Determine the (x, y) coordinate at the center of the cell enclosing the given text.  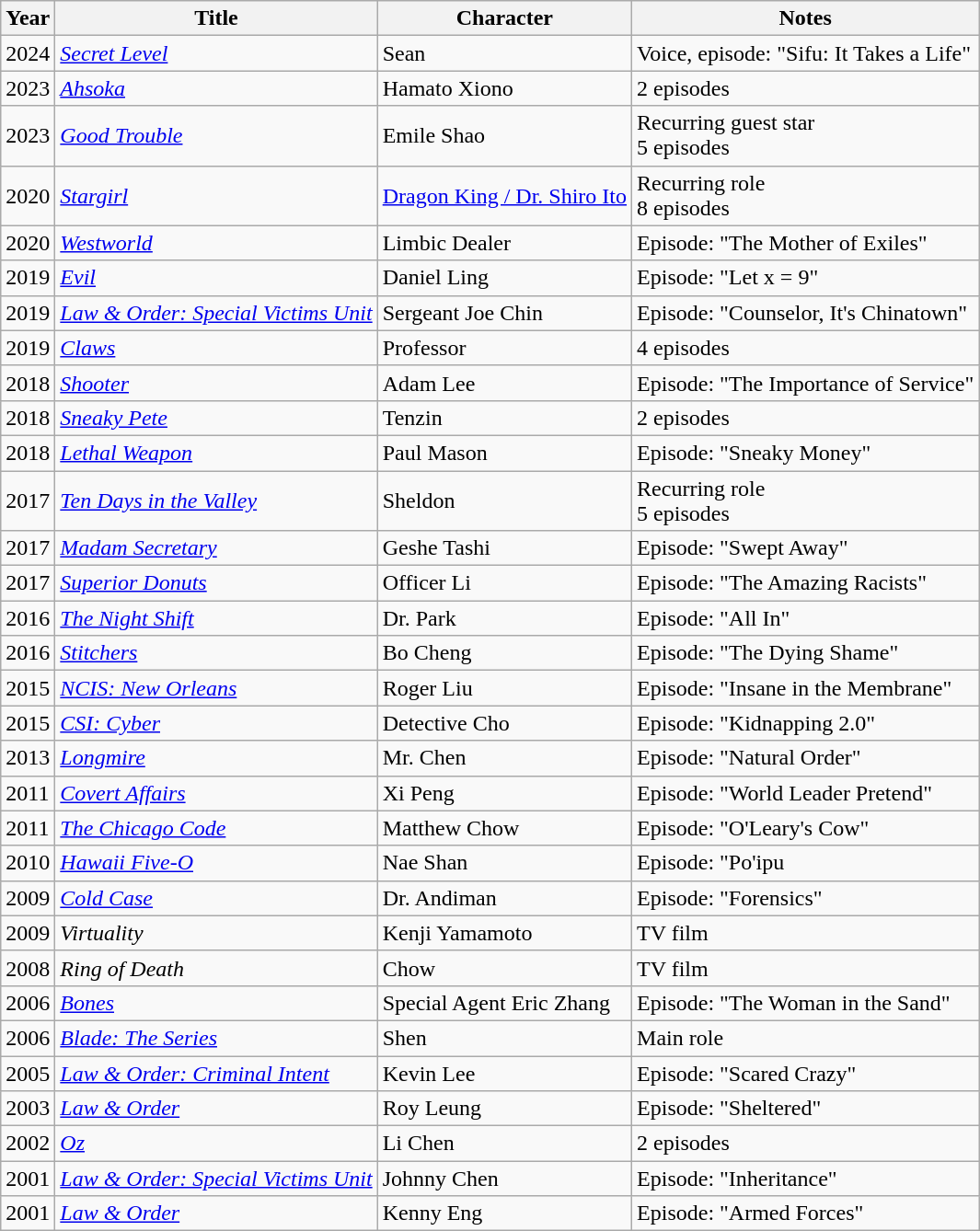
Episode: "Counselor, It's Chinatown" (806, 313)
Year (28, 18)
2024 (28, 53)
Episode: "The Amazing Racists" (806, 583)
2008 (28, 968)
Daniel Ling (504, 278)
Professor (504, 348)
Episode: "Kidnapping 2.0" (806, 723)
2013 (28, 758)
2010 (28, 863)
Kenny Eng (504, 1214)
Officer Li (504, 583)
Detective Cho (504, 723)
CSI: Cyber (216, 723)
Oz (216, 1144)
Voice, episode: "Sifu: It Takes a Life" (806, 53)
Johnny Chen (504, 1179)
2003 (28, 1109)
Mr. Chen (504, 758)
Evil (216, 278)
Roy Leung (504, 1109)
Limbic Dealer (504, 243)
Title (216, 18)
Dr. Park (504, 618)
Roger Liu (504, 688)
Episode: "All In" (806, 618)
Episode: "Sneaky Money" (806, 453)
Dr. Andiman (504, 898)
Secret Level (216, 53)
Shen (504, 1038)
Episode: "Forensics" (806, 898)
Nae Shan (504, 863)
Stitchers (216, 653)
Episode: "Let x = 9" (806, 278)
Chow (504, 968)
2005 (28, 1074)
Recurring role8 episodes (806, 195)
Paul Mason (504, 453)
Ten Days in the Valley (216, 500)
Episode: "Natural Order" (806, 758)
Episode: "Sheltered" (806, 1109)
Ring of Death (216, 968)
Kenji Yamamoto (504, 933)
Good Trouble (216, 136)
Tenzin (504, 418)
Emile Shao (504, 136)
Episode: "The Dying Shame" (806, 653)
Blade: The Series (216, 1038)
Claws (216, 348)
NCIS: New Orleans (216, 688)
Hawaii Five-O (216, 863)
Recurring role5 episodes (806, 500)
Main role (806, 1038)
Special Agent Eric Zhang (504, 1003)
Episode: "Scared Crazy" (806, 1074)
Lethal Weapon (216, 453)
Notes (806, 18)
Law & Order: Criminal Intent (216, 1074)
Dragon King / Dr. Shiro Ito (504, 195)
Matthew Chow (504, 828)
Hamato Xiono (504, 88)
Shooter (216, 383)
Ahsoka (216, 88)
Episode: "Insane in the Membrane" (806, 688)
Covert Affairs (216, 793)
Li Chen (504, 1144)
Sean (504, 53)
Virtuality (216, 933)
Bo Cheng (504, 653)
Episode: "Armed Forces" (806, 1214)
Episode: "Po'ipu (806, 863)
Episode: "The Mother of Exiles" (806, 243)
Sneaky Pete (216, 418)
2002 (28, 1144)
The Chicago Code (216, 828)
Episode: "The Importance of Service" (806, 383)
Recurring guest star5 episodes (806, 136)
Episode: "World Leader Pretend" (806, 793)
Sergeant Joe Chin (504, 313)
4 episodes (806, 348)
Episode: "The Woman in the Sand" (806, 1003)
The Night Shift (216, 618)
Madam Secretary (216, 548)
Episode: "Swept Away" (806, 548)
Kevin Lee (504, 1074)
Superior Donuts (216, 583)
Episode: "O'Leary's Cow" (806, 828)
Xi Peng (504, 793)
Geshe Tashi (504, 548)
Westworld (216, 243)
Character (504, 18)
Sheldon (504, 500)
Adam Lee (504, 383)
Stargirl (216, 195)
Bones (216, 1003)
Longmire (216, 758)
Episode: "Inheritance" (806, 1179)
Cold Case (216, 898)
